Output the [X, Y] coordinate of the center of the cell containing the given text.  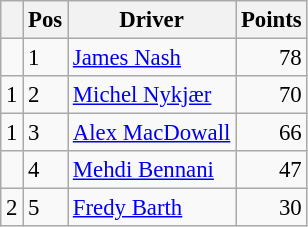
Michel Nykjær [152, 95]
78 [272, 58]
5 [46, 208]
4 [46, 170]
Driver [152, 20]
3 [46, 133]
30 [272, 208]
Points [272, 20]
Pos [46, 20]
Alex MacDowall [152, 133]
47 [272, 170]
James Nash [152, 58]
66 [272, 133]
Fredy Barth [152, 208]
Mehdi Bennani [152, 170]
70 [272, 95]
